Return [X, Y] of the center of cell containing provided text 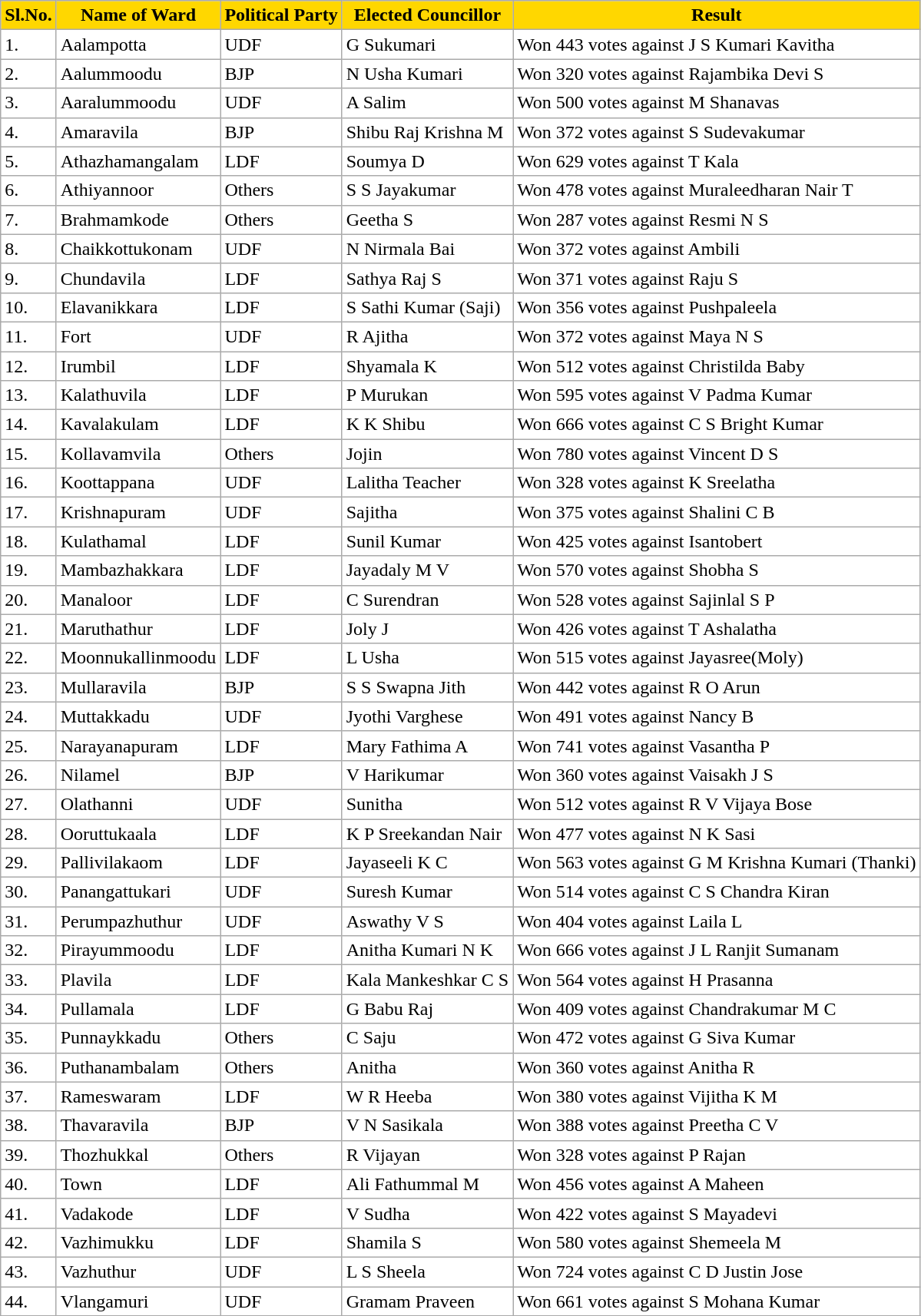
S Sathi Kumar (Saji) [427, 307]
Puthanambalam [138, 1067]
Won 356 votes against Pushpaleela [717, 307]
Jayadaly M V [427, 570]
39. [28, 1155]
Result [717, 15]
Vazhimukku [138, 1242]
Amaravila [138, 132]
24. [28, 716]
Panangattukari [138, 892]
27. [28, 804]
10. [28, 307]
Nilamel [138, 775]
Mary Fathima A [427, 746]
Vadakode [138, 1213]
13. [28, 395]
15. [28, 454]
Shyamala K [427, 366]
Maruthathur [138, 629]
28. [28, 833]
Won 360 votes against Vaisakh J S [717, 775]
37. [28, 1096]
G Sukumari [427, 45]
Won 595 votes against V Padma Kumar [717, 395]
K K Shibu [427, 425]
Town [138, 1184]
Won 372 votes against S Sudevakumar [717, 132]
R Vijayan [427, 1155]
Won 360 votes against Anitha R [717, 1067]
Aaralummoodu [138, 103]
Thozhukkal [138, 1155]
20. [28, 600]
Won 442 votes against R O Arun [717, 687]
44. [28, 1301]
19. [28, 570]
Won 456 votes against A Maheen [717, 1184]
42. [28, 1242]
Rameswaram [138, 1096]
25. [28, 746]
16. [28, 483]
Chundavila [138, 278]
6. [28, 190]
4. [28, 132]
Ali Fathummal M [427, 1184]
Won 320 votes against Rajambika Devi S [717, 74]
Lalitha Teacher [427, 483]
Athiyannoor [138, 190]
40. [28, 1184]
Kala Mankeshkar C S [427, 980]
17. [28, 512]
Pullamala [138, 1009]
9. [28, 278]
12. [28, 366]
C Surendran [427, 600]
Suresh Kumar [427, 892]
Won 477 votes against N K Sasi [717, 833]
Won 528 votes against Sajinlal S P [717, 600]
14. [28, 425]
Athazhamangalam [138, 161]
Sunil Kumar [427, 541]
Manaloor [138, 600]
Won 780 votes against Vincent D S [717, 454]
Aswathy V S [427, 921]
Won 426 votes against T Ashalatha [717, 629]
Name of Ward [138, 15]
Kalathuvila [138, 395]
Elavanikkara [138, 307]
Won 666 votes against C S Bright Kumar [717, 425]
Won 512 votes against Christilda Baby [717, 366]
Won 371 votes against Raju S [717, 278]
Anitha [427, 1067]
Won 425 votes against Isantobert [717, 541]
Gramam Praveen [427, 1301]
G Babu Raj [427, 1009]
Joly J [427, 629]
Anitha Kumari N K [427, 951]
V Sudha [427, 1213]
43. [28, 1271]
Won 580 votes against Shemeela M [717, 1242]
Won 514 votes against C S Chandra Kiran [717, 892]
W R Heeba [427, 1096]
Won 491 votes against Nancy B [717, 716]
Won 404 votes against Laila L [717, 921]
N Nirmala Bai [427, 249]
Jojin [427, 454]
Pallivilakaom [138, 863]
Pirayummoodu [138, 951]
Soumya D [427, 161]
Elected Councillor [427, 15]
1. [28, 45]
Won 666 votes against J L Ranjit Sumanam [717, 951]
Ooruttukaala [138, 833]
29. [28, 863]
Won 328 votes against K Sreelatha [717, 483]
Kollavamvila [138, 454]
2. [28, 74]
L S Sheela [427, 1271]
K P Sreekandan Nair [427, 833]
P Murukan [427, 395]
38. [28, 1126]
Sl.No. [28, 15]
Won 629 votes against T Kala [717, 161]
Won 388 votes against Preetha C V [717, 1126]
Jyothi Varghese [427, 716]
18. [28, 541]
Won 478 votes against Muraleedharan Nair T [717, 190]
Aalampotta [138, 45]
Jayaseeli K C [427, 863]
L Usha [427, 658]
Olathanni [138, 804]
Won 422 votes against S Mayadevi [717, 1213]
Sunitha [427, 804]
Won 741 votes against Vasantha P [717, 746]
11. [28, 336]
Geetha S [427, 220]
Won 409 votes against Chandrakumar M C [717, 1009]
Shamila S [427, 1242]
Punnaykkadu [138, 1038]
22. [28, 658]
Won 512 votes against R V Vijaya Bose [717, 804]
Won 564 votes against H Prasanna [717, 980]
Won 328 votes against P Rajan [717, 1155]
Won 372 votes against Ambili [717, 249]
Perumpazhuthur [138, 921]
7. [28, 220]
23. [28, 687]
A Salim [427, 103]
5. [28, 161]
Krishnapuram [138, 512]
Moonnukallinmoodu [138, 658]
Fort [138, 336]
26. [28, 775]
Won 515 votes against Jayasree(Moly) [717, 658]
Won 443 votes against J S Kumari Kavitha [717, 45]
Kulathamal [138, 541]
32. [28, 951]
Political Party [281, 15]
Won 287 votes against Resmi N S [717, 220]
34. [28, 1009]
30. [28, 892]
Won 661 votes against S Mohana Kumar [717, 1301]
Thavaravila [138, 1126]
35. [28, 1038]
Sathya Raj S [427, 278]
Shibu Raj Krishna M [427, 132]
31. [28, 921]
Kavalakulam [138, 425]
S S Jayakumar [427, 190]
C Saju [427, 1038]
S S Swapna Jith [427, 687]
Aalummoodu [138, 74]
36. [28, 1067]
Plavila [138, 980]
Won 375 votes against Shalini C B [717, 512]
Won 563 votes against G M Krishna Kumari (Thanki) [717, 863]
8. [28, 249]
N Usha Kumari [427, 74]
Mambazhakkara [138, 570]
Won 380 votes against Vijitha K M [717, 1096]
V Harikumar [427, 775]
Won 724 votes against C D Justin Jose [717, 1271]
Won 472 votes against G Siva Kumar [717, 1038]
Muttakkadu [138, 716]
Narayanapuram [138, 746]
Irumbil [138, 366]
21. [28, 629]
Vazhuthur [138, 1271]
Won 372 votes against Maya N S [717, 336]
33. [28, 980]
Mullaravila [138, 687]
Won 500 votes against M Shanavas [717, 103]
Chaikkottukonam [138, 249]
41. [28, 1213]
Brahmamkode [138, 220]
Vlangamuri [138, 1301]
Sajitha [427, 512]
3. [28, 103]
R Ajitha [427, 336]
Koottappana [138, 483]
V N Sasikala [427, 1126]
Won 570 votes against Shobha S [717, 570]
